Determine the (x, y) coordinate at the center of the cell enclosing the given text.  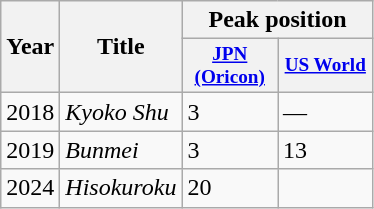
2018 (30, 112)
Peak position (278, 20)
Bunmei (121, 150)
Year (30, 47)
Title (121, 47)
Hisokuroku (121, 188)
— (326, 112)
2024 (30, 188)
Kyoko Shu (121, 112)
US World (326, 66)
20 (230, 188)
13 (326, 150)
2019 (30, 150)
JPN (Oricon) (230, 66)
